Return (X, Y) of the center of cell containing provided text 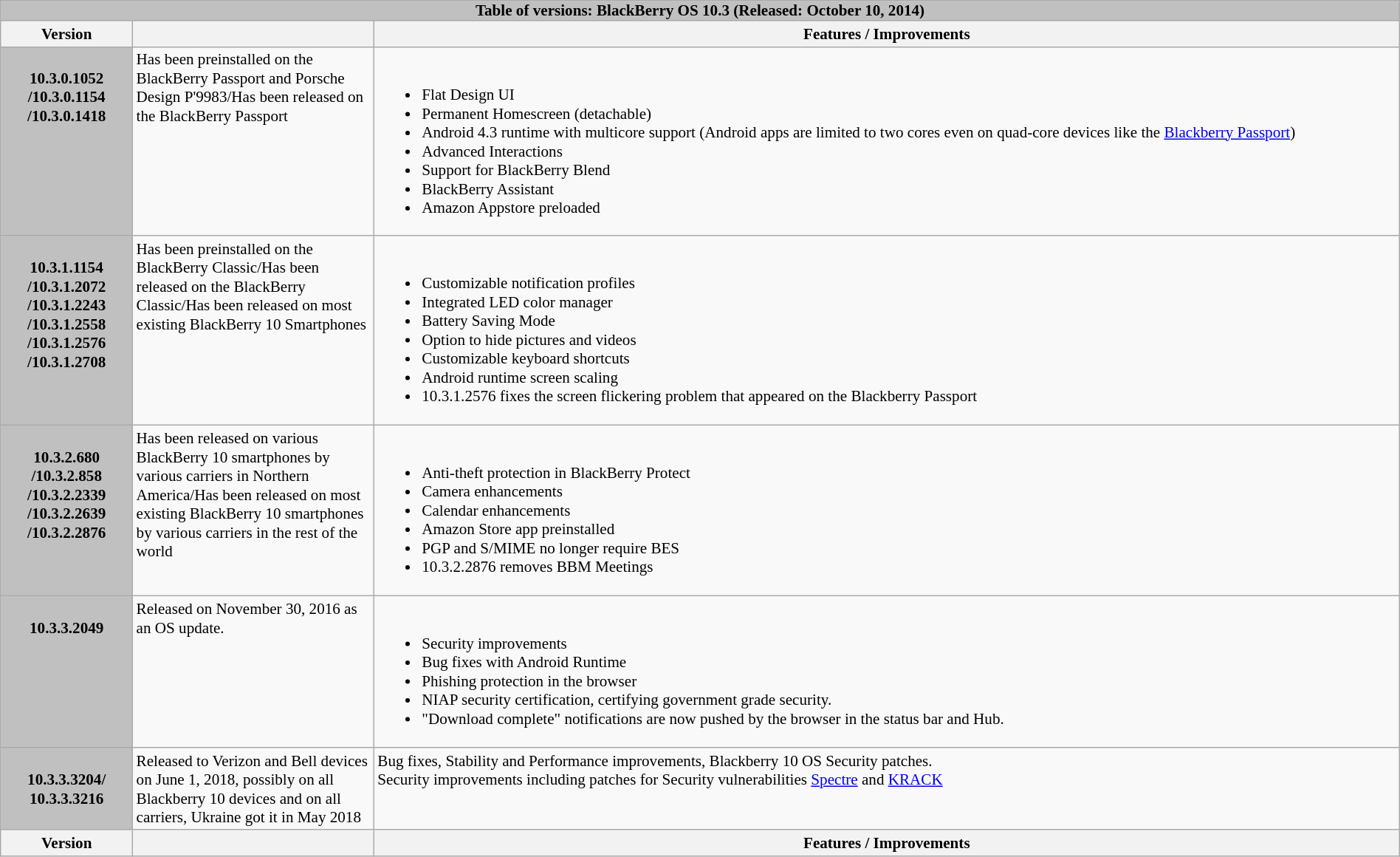
10.3.2.680/10.3.2.858/10.3.2.2339/10.3.2.2639/10.3.2.2876 (66, 511)
Released on November 30, 2016 as an OS update. (254, 671)
Has been preinstalled on the BlackBerry Passport and Porsche Design P'9983/Has been released on the BlackBerry Passport (254, 141)
10.3.0.1052/10.3.0.1154/10.3.0.1418 (66, 141)
Table of versions: BlackBerry OS 10.3 (Released: October 10, 2014) (700, 10)
10.3.1.1154/10.3.1.2072/10.3.1.2243/10.3.1.2558/10.3.1.2576/10.3.1.2708 (66, 330)
Released to Verizon and Bell devices on June 1, 2018, possibly on all Blackberry 10 devices and on all carriers, Ukraine got it in May 2018 (254, 788)
10.3.3.3204/10.3.3.3216 (66, 788)
10.3.3.2049 (66, 671)
